Extract the (X, Y) coordinate from the center of the cell holding the provided text.  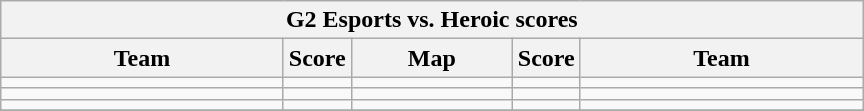
Map (432, 58)
G2 Esports vs. Heroic scores (432, 20)
